Return the [X, Y] coordinate for the center point of the cell that contains the specified text.  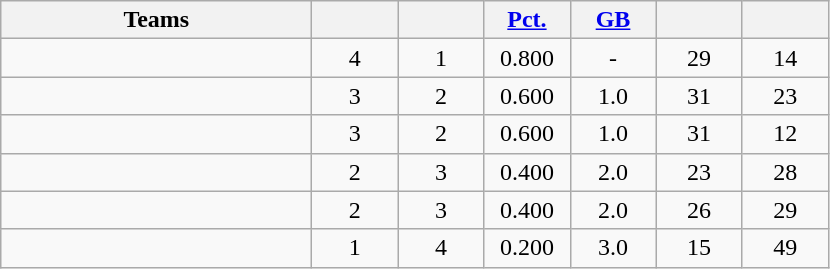
- [613, 58]
GB [613, 20]
0.800 [527, 58]
3.0 [613, 248]
Teams [156, 20]
14 [785, 58]
26 [699, 210]
Pct. [527, 20]
15 [699, 248]
49 [785, 248]
28 [785, 172]
0.200 [527, 248]
12 [785, 134]
